Pinpoint the cell where the given text exists, returning its [X, Y] midpoint coordinate. 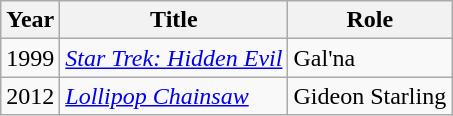
Star Trek: Hidden Evil [174, 58]
Title [174, 20]
1999 [30, 58]
Gal'na [370, 58]
2012 [30, 96]
Lollipop Chainsaw [174, 96]
Year [30, 20]
Role [370, 20]
Gideon Starling [370, 96]
